Extract the [X, Y] coordinate from the center of the cell holding the provided text.  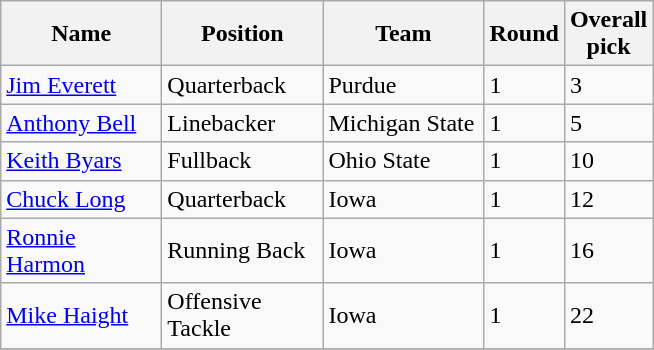
Chuck Long [82, 199]
12 [608, 199]
Position [242, 34]
22 [608, 316]
3 [608, 85]
Keith Byars [82, 161]
Ronnie Harmon [82, 250]
Offensive Tackle [242, 316]
Linebacker [242, 123]
Team [404, 34]
Fullback [242, 161]
Michigan State [404, 123]
Anthony Bell [82, 123]
Ohio State [404, 161]
5 [608, 123]
10 [608, 161]
Overall pick [608, 34]
16 [608, 250]
Mike Haight [82, 316]
Name [82, 34]
Purdue [404, 85]
Jim Everett [82, 85]
Running Back [242, 250]
Round [524, 34]
